Pinpoint the cell where the given text exists, returning its [X, Y] midpoint coordinate. 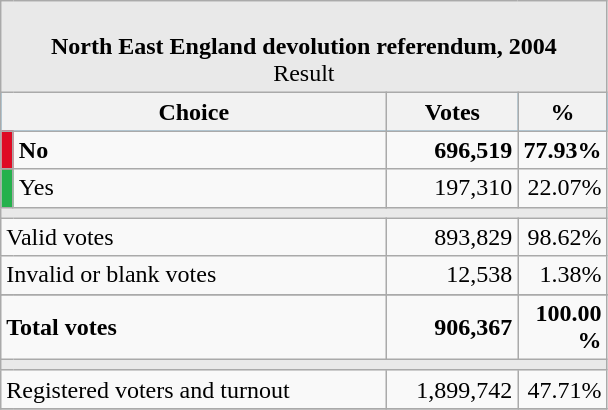
1.38% [562, 275]
Votes [452, 112]
1,899,742 [452, 389]
98.62% [562, 237]
Invalid or blank votes [194, 275]
197,310 [452, 188]
North East England devolution referendum, 2004 Result [304, 47]
100.00 % [562, 326]
77.93% [562, 150]
12,538 [452, 275]
Choice [194, 112]
Yes [200, 188]
47.71% [562, 389]
893,829 [452, 237]
22.07% [562, 188]
Total votes [194, 326]
No [200, 150]
696,519 [452, 150]
Valid votes [194, 237]
Registered voters and turnout [194, 389]
906,367 [452, 326]
% [562, 112]
